Pinpoint the cell where the given text exists, returning its [X, Y] midpoint coordinate. 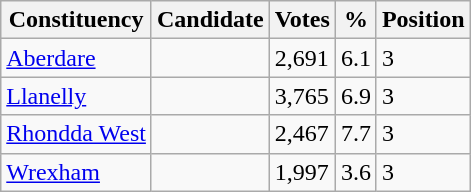
6.1 [356, 58]
7.7 [356, 134]
Rhondda West [76, 134]
1,997 [302, 172]
Aberdare [76, 58]
2,691 [302, 58]
6.9 [356, 96]
Candidate [210, 20]
Constituency [76, 20]
2,467 [302, 134]
3,765 [302, 96]
3.6 [356, 172]
Wrexham [76, 172]
Votes [302, 20]
Position [423, 20]
% [356, 20]
Llanelly [76, 96]
